Identify which cell holds the provided text, then report its [X, Y] central coordinate. 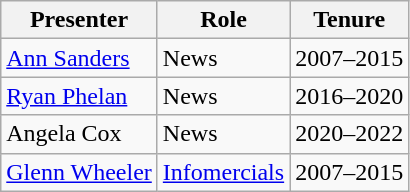
Tenure [350, 20]
Infomercials [223, 172]
2016–2020 [350, 96]
Role [223, 20]
Ann Sanders [80, 58]
Ryan Phelan [80, 96]
Glenn Wheeler [80, 172]
Angela Cox [80, 134]
2020–2022 [350, 134]
Presenter [80, 20]
